Locate the cell with the specified text and output its [X, Y] center coordinate. 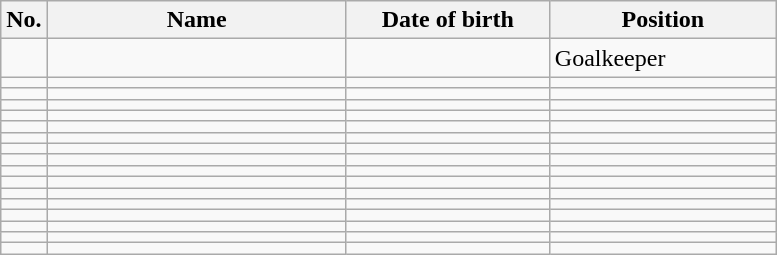
Date of birth [448, 20]
No. [24, 20]
Goalkeeper [662, 58]
Position [662, 20]
Name [196, 20]
